From the cell containing the given text, extract its center point as (X, Y) coordinate. 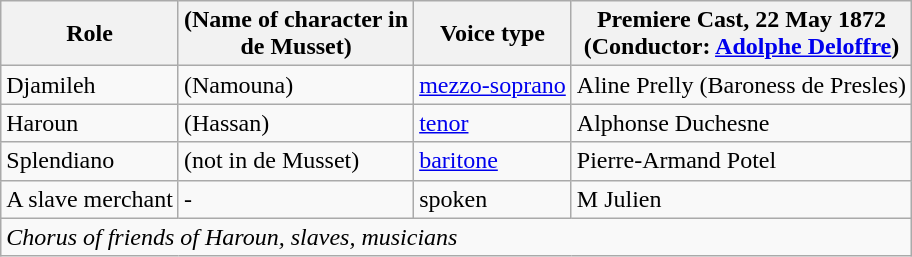
M Julien (741, 199)
Voice type (493, 34)
tenor (493, 123)
Haroun (90, 123)
Splendiano (90, 161)
Alphonse Duchesne (741, 123)
spoken (493, 199)
Djamileh (90, 85)
Pierre-Armand Potel (741, 161)
(Namouna) (296, 85)
(not in de Musset) (296, 161)
Premiere Cast, 22 May 1872(Conductor: Adolphe Deloffre) (741, 34)
A slave merchant (90, 199)
(Hassan) (296, 123)
mezzo-soprano (493, 85)
Role (90, 34)
(Name of character in de Musset) (296, 34)
baritone (493, 161)
- (296, 199)
Aline Prelly (Baroness de Presles) (741, 85)
Chorus of friends of Haroun, slaves, musicians (456, 237)
